Search for the cell housing the specified text and yield its [x, y] center coordinate. 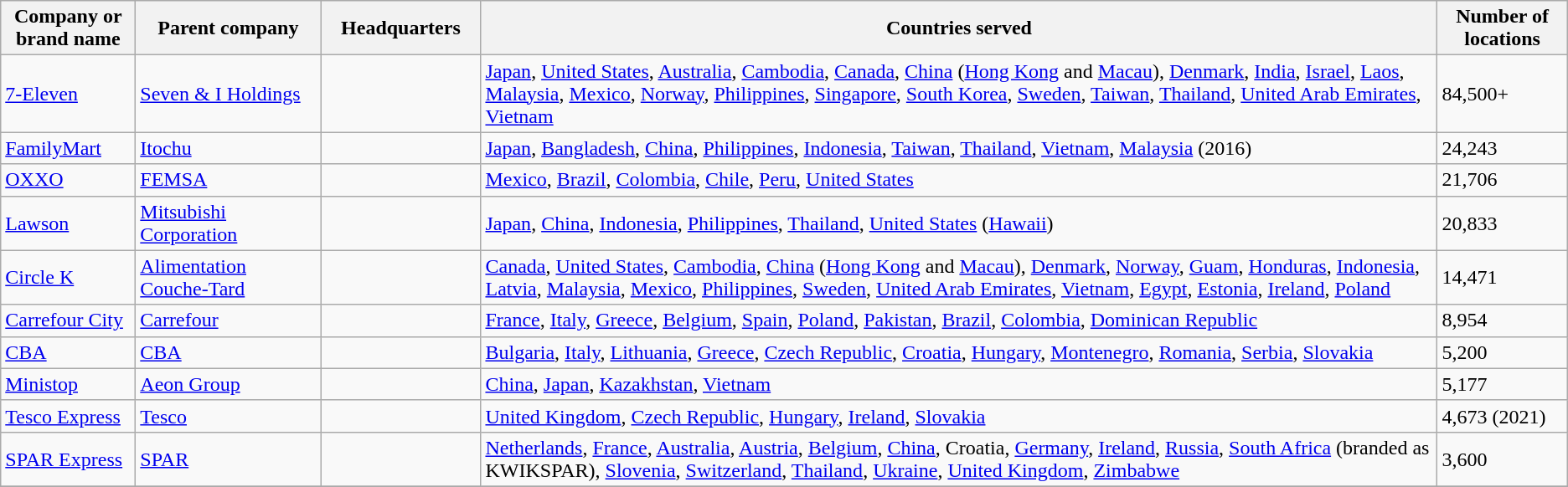
5,177 [1503, 384]
Company orbrand name [69, 28]
Parent company [228, 28]
Bulgaria, Italy, Lithuania, Greece, Czech Republic, Croatia, Hungary, Montenegro, Romania, Serbia, Slovakia [959, 352]
Tesco Express [69, 416]
Lawson [69, 223]
24,243 [1503, 148]
FamilyMart [69, 148]
SPAR Express [69, 459]
5,200 [1503, 352]
8,954 [1503, 320]
Carrefour [228, 320]
France, Italy, Greece, Belgium, Spain, Poland, Pakistan, Brazil, Colombia, Dominican Republic [959, 320]
Mitsubishi Corporation [228, 223]
7-Eleven [69, 94]
4,673 (2021) [1503, 416]
Japan, Bangladesh, China, Philippines, Indonesia, Taiwan, Thailand, Vietnam, Malaysia (2016) [959, 148]
Seven & I Holdings [228, 94]
Japan, China, Indonesia, Philippines, Thailand, United States (Hawaii) [959, 223]
Ministop [69, 384]
United Kingdom, Czech Republic, Hungary, Ireland, Slovakia [959, 416]
Aeon Group [228, 384]
Countries served [959, 28]
3,600 [1503, 459]
OXXO [69, 180]
Circle K [69, 278]
21,706 [1503, 180]
FEMSA [228, 180]
Headquarters [400, 28]
Number of locations [1503, 28]
14,471 [1503, 278]
SPAR [228, 459]
Mexico, Brazil, Colombia, Chile, Peru, United States [959, 180]
Itochu [228, 148]
China, Japan, Kazakhstan, Vietnam [959, 384]
84,500+ [1503, 94]
20,833 [1503, 223]
Alimentation Couche-Tard [228, 278]
Carrefour City [69, 320]
Tesco [228, 416]
